Identify which cell holds the provided text, then report its (X, Y) central coordinate. 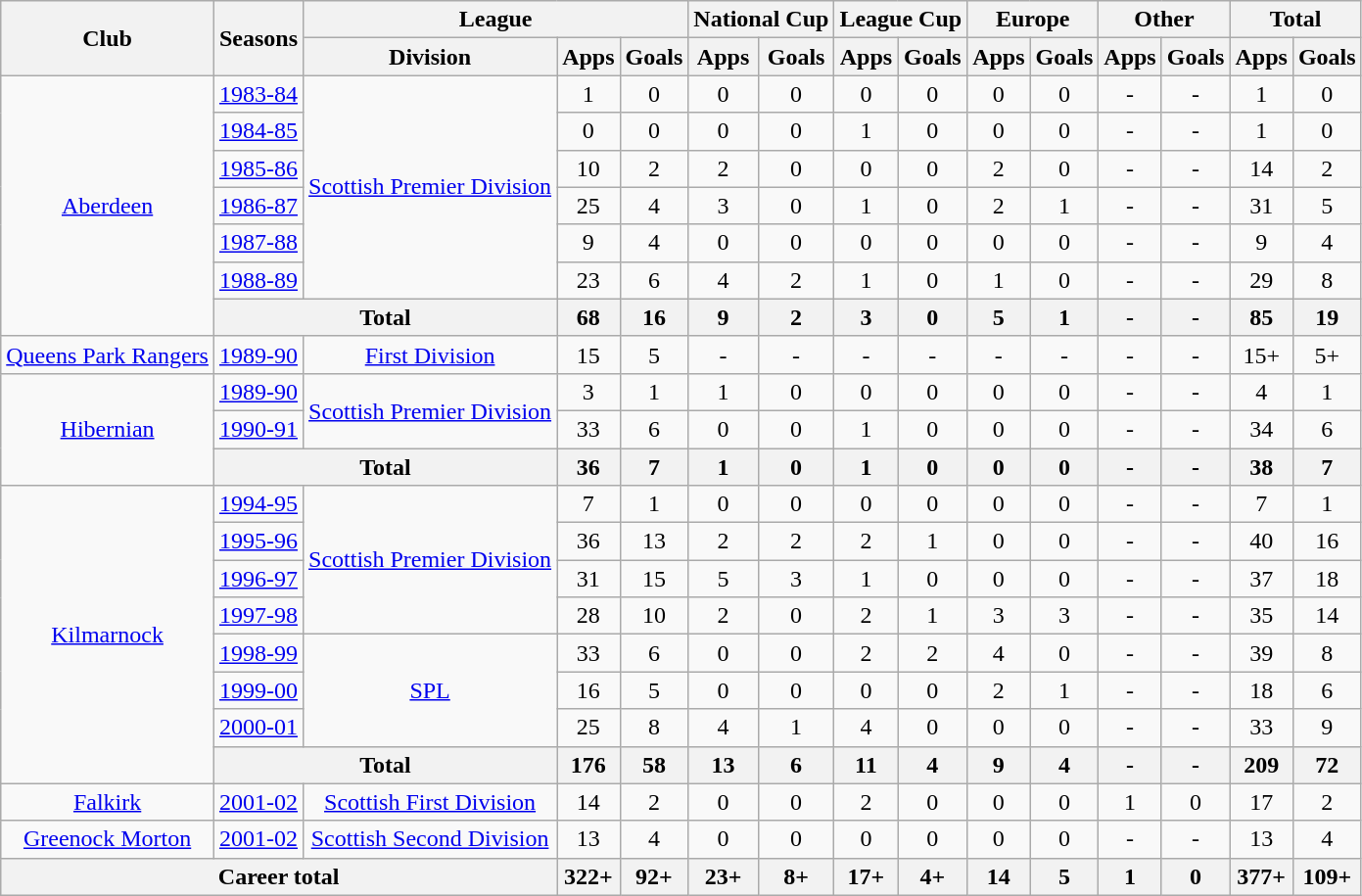
17 (1261, 802)
2000-01 (258, 728)
17+ (866, 876)
34 (1261, 429)
League (495, 20)
1985-86 (258, 168)
377+ (1261, 876)
29 (1261, 280)
35 (1261, 616)
8+ (796, 876)
First Division (431, 354)
1987-88 (258, 243)
1983-84 (258, 94)
209 (1261, 765)
Hibernian (108, 429)
1984-85 (258, 131)
322+ (588, 876)
23 (588, 280)
38 (1261, 467)
1995-96 (258, 542)
Division (431, 57)
11 (866, 765)
58 (654, 765)
League Cup (901, 20)
Scottish Second Division (431, 839)
National Cup (762, 20)
40 (1261, 542)
1990-91 (258, 429)
37 (1261, 579)
72 (1327, 765)
39 (1261, 653)
68 (588, 317)
15+ (1261, 354)
109+ (1327, 876)
4+ (932, 876)
1997-98 (258, 616)
176 (588, 765)
23+ (724, 876)
1988-89 (258, 280)
5+ (1327, 354)
1998-99 (258, 653)
28 (588, 616)
SPL (431, 690)
1986-87 (258, 206)
Career total (279, 876)
Greenock Morton (108, 839)
Kilmarnock (108, 635)
1996-97 (258, 579)
19 (1327, 317)
Scottish First Division (431, 802)
Queens Park Rangers (108, 354)
Seasons (258, 38)
1994-95 (258, 504)
92+ (654, 876)
Club (108, 38)
Other (1164, 20)
1999-00 (258, 690)
Falkirk (108, 802)
Aberdeen (108, 206)
Europe (1033, 20)
85 (1261, 317)
